Provide the [x, y] coordinate of the cell's center where the given text is located.  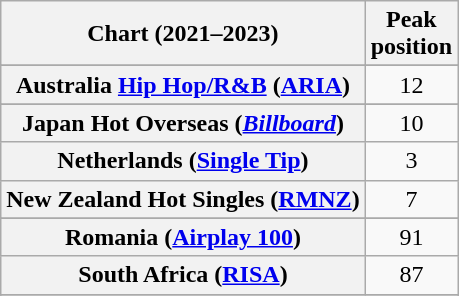
Peakposition [411, 34]
New Zealand Hot Singles (RMNZ) [183, 199]
South Africa (RISA) [183, 275]
Romania (Airplay 100) [183, 237]
Australia Hip Hop/R&B (ARIA) [183, 85]
Japan Hot Overseas (Billboard) [183, 123]
91 [411, 237]
10 [411, 123]
87 [411, 275]
Netherlands (Single Tip) [183, 161]
12 [411, 85]
Chart (2021–2023) [183, 34]
3 [411, 161]
7 [411, 199]
